Extract the [X, Y] coordinate from the center of the cell holding the provided text.  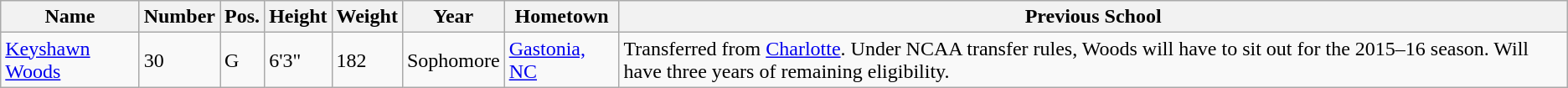
Sophomore [453, 60]
Pos. [243, 17]
Number [179, 17]
G [243, 60]
Gastonia, NC [561, 60]
Height [298, 17]
Hometown [561, 17]
Keyshawn Woods [70, 60]
6'3" [298, 60]
Year [453, 17]
Weight [367, 17]
30 [179, 60]
Name [70, 17]
182 [367, 60]
Previous School [1093, 17]
